Locate the cell with the specified text and output its [x, y] center coordinate. 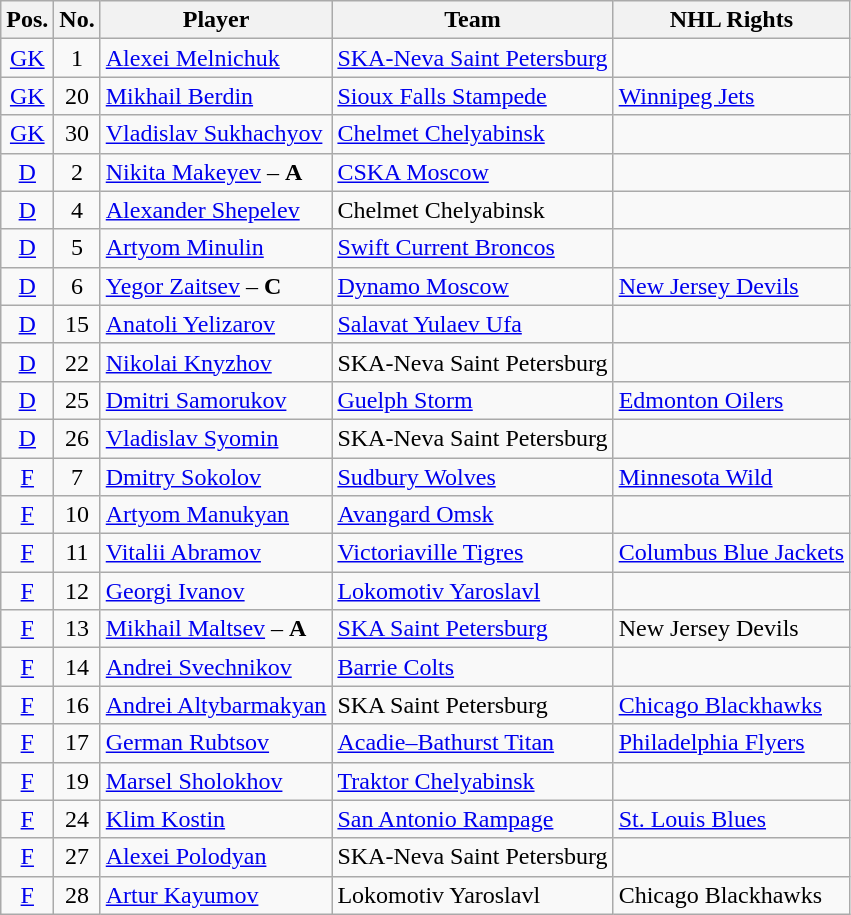
Salavat Yulaev Ufa [472, 324]
Alexei Melnichuk [216, 58]
Vitalii Abramov [216, 553]
Andrei Svechnikov [216, 667]
Dynamo Moscow [472, 286]
10 [77, 515]
14 [77, 667]
Marsel Sholokhov [216, 781]
San Antonio Rampage [472, 819]
1 [77, 58]
6 [77, 286]
Swift Current Broncos [472, 248]
12 [77, 591]
Dmitri Samorukov [216, 400]
Mikhail Maltsev – A [216, 629]
30 [77, 134]
Artyom Manukyan [216, 515]
28 [77, 895]
Guelph Storm [472, 400]
No. [77, 20]
St. Louis Blues [731, 819]
22 [77, 362]
Klim Kostin [216, 819]
Nikolai Knyzhov [216, 362]
Vladislav Sukhachyov [216, 134]
7 [77, 477]
13 [77, 629]
Columbus Blue Jackets [731, 553]
20 [77, 96]
Vladislav Syomin [216, 438]
Philadelphia Flyers [731, 743]
Barrie Colts [472, 667]
4 [77, 210]
25 [77, 400]
26 [77, 438]
24 [77, 819]
19 [77, 781]
Sioux Falls Stampede [472, 96]
Player [216, 20]
27 [77, 857]
Artyom Minulin [216, 248]
Traktor Chelyabinsk [472, 781]
Georgi Ivanov [216, 591]
Sudbury Wolves [472, 477]
Nikita Makeyev – A [216, 172]
NHL Rights [731, 20]
Andrei Altybarmakyan [216, 705]
11 [77, 553]
Avangard Omsk [472, 515]
Anatoli Yelizarov [216, 324]
Team [472, 20]
Acadie–Bathurst Titan [472, 743]
5 [77, 248]
Dmitry Sokolov [216, 477]
Alexei Polodyan [216, 857]
Victoriaville Tigres [472, 553]
2 [77, 172]
17 [77, 743]
Pos. [28, 20]
16 [77, 705]
Artur Kayumov [216, 895]
Mikhail Berdin [216, 96]
Edmonton Oilers [731, 400]
CSKA Moscow [472, 172]
Yegor Zaitsev – C [216, 286]
Winnipeg Jets [731, 96]
15 [77, 324]
Alexander Shepelev [216, 210]
German Rubtsov [216, 743]
Minnesota Wild [731, 477]
